Detect which cell encompasses the target text, then output its (x, y) center coordinate. 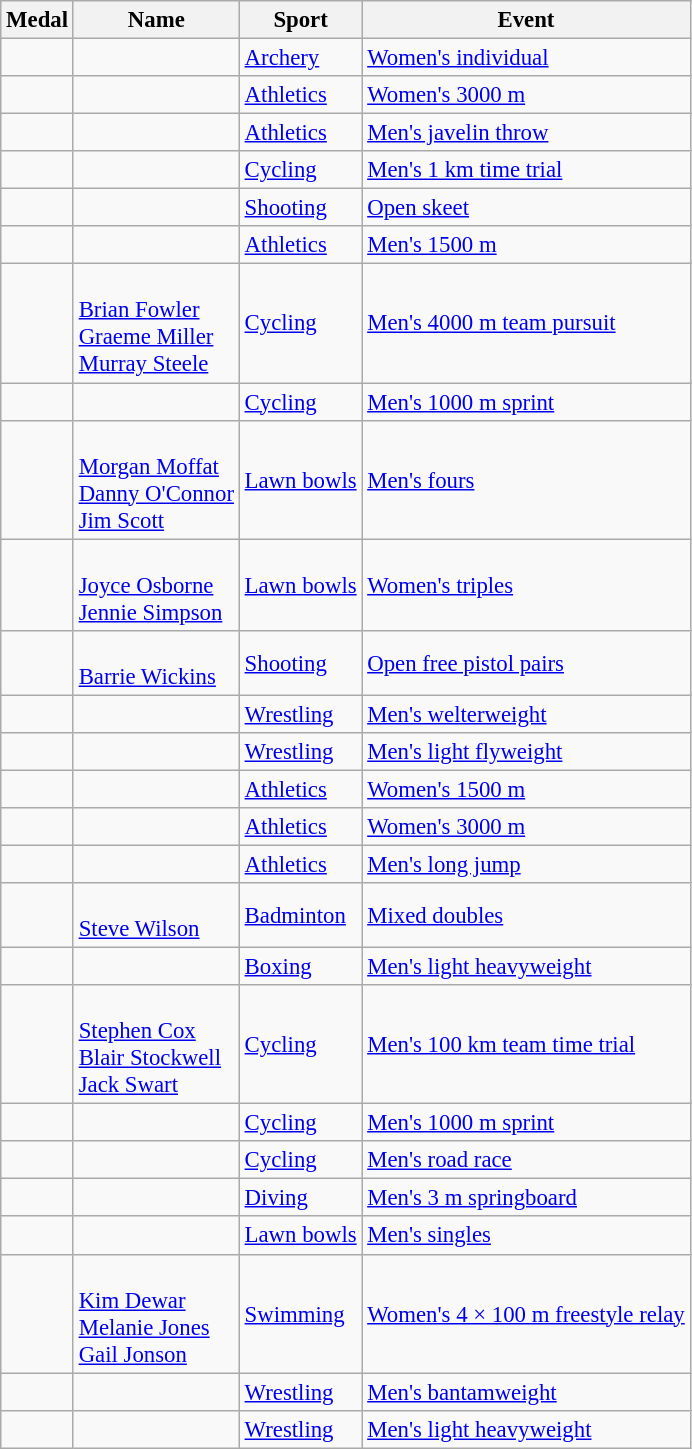
Women's 4 × 100 m freestyle relay (526, 1314)
Men's 3 m springboard (526, 1198)
Men's 4000 m team pursuit (526, 324)
Sport (300, 20)
Kim DewarMelanie JonesGail Jonson (156, 1314)
Joyce OsborneJennie Simpson (156, 585)
Mixed doubles (526, 916)
Men's long jump (526, 864)
Stephen CoxBlair StockwellJack Swart (156, 1044)
Archery (300, 58)
Men's light flyweight (526, 752)
Barrie Wickins (156, 662)
Men's welterweight (526, 714)
Women's triples (526, 585)
Diving (300, 1198)
Medal (38, 20)
Men's fours (526, 480)
Badminton (300, 916)
Name (156, 20)
Men's javelin throw (526, 133)
Morgan MoffatDanny O'ConnorJim Scott (156, 480)
Men's singles (526, 1236)
Men's 1 km time trial (526, 170)
Open skeet (526, 208)
Event (526, 20)
Women's 1500 m (526, 789)
Brian FowlerGraeme MillerMurray Steele (156, 324)
Men's road race (526, 1160)
Steve Wilson (156, 916)
Men's 100 km team time trial (526, 1044)
Swimming (300, 1314)
Boxing (300, 967)
Men's 1500 m (526, 245)
Women's individual (526, 58)
Open free pistol pairs (526, 662)
Men's bantamweight (526, 1392)
